Determine the (x, y) coordinate at the center of the cell enclosing the given text.  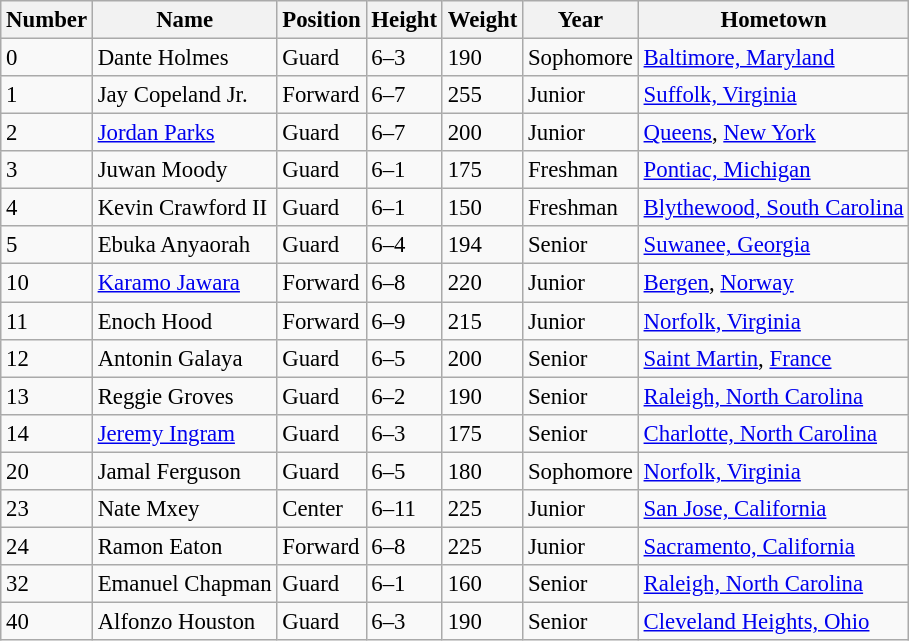
215 (482, 321)
160 (482, 584)
Juwan Moody (184, 170)
40 (47, 621)
Suwanee, Georgia (774, 245)
4 (47, 208)
Weight (482, 20)
Kevin Crawford II (184, 208)
Jordan Parks (184, 133)
Hometown (774, 20)
6–4 (404, 245)
24 (47, 546)
Ebuka Anyaorah (184, 245)
Name (184, 20)
Charlotte, North Carolina (774, 433)
14 (47, 433)
Nate Mxey (184, 509)
0 (47, 58)
Dante Holmes (184, 58)
255 (482, 95)
Antonin Galaya (184, 358)
3 (47, 170)
Bergen, Norway (774, 283)
23 (47, 509)
Karamo Jawara (184, 283)
Suffolk, Virginia (774, 95)
Saint Martin, France (774, 358)
6–9 (404, 321)
Sacramento, California (774, 546)
5 (47, 245)
Cleveland Heights, Ohio (774, 621)
2 (47, 133)
Baltimore, Maryland (774, 58)
1 (47, 95)
Ramon Eaton (184, 546)
Pontiac, Michigan (774, 170)
San Jose, California (774, 509)
Alfonzo Houston (184, 621)
Blythewood, South Carolina (774, 208)
Emanuel Chapman (184, 584)
Center (322, 509)
Position (322, 20)
20 (47, 471)
Number (47, 20)
Jamal Ferguson (184, 471)
150 (482, 208)
11 (47, 321)
6–2 (404, 396)
6–11 (404, 509)
13 (47, 396)
Jeremy Ingram (184, 433)
Jay Copeland Jr. (184, 95)
12 (47, 358)
220 (482, 283)
Reggie Groves (184, 396)
Enoch Hood (184, 321)
180 (482, 471)
Queens, New York (774, 133)
194 (482, 245)
10 (47, 283)
32 (47, 584)
Height (404, 20)
Year (581, 20)
